Return the [x, y] coordinate for the center point of the cell that contains the specified text.  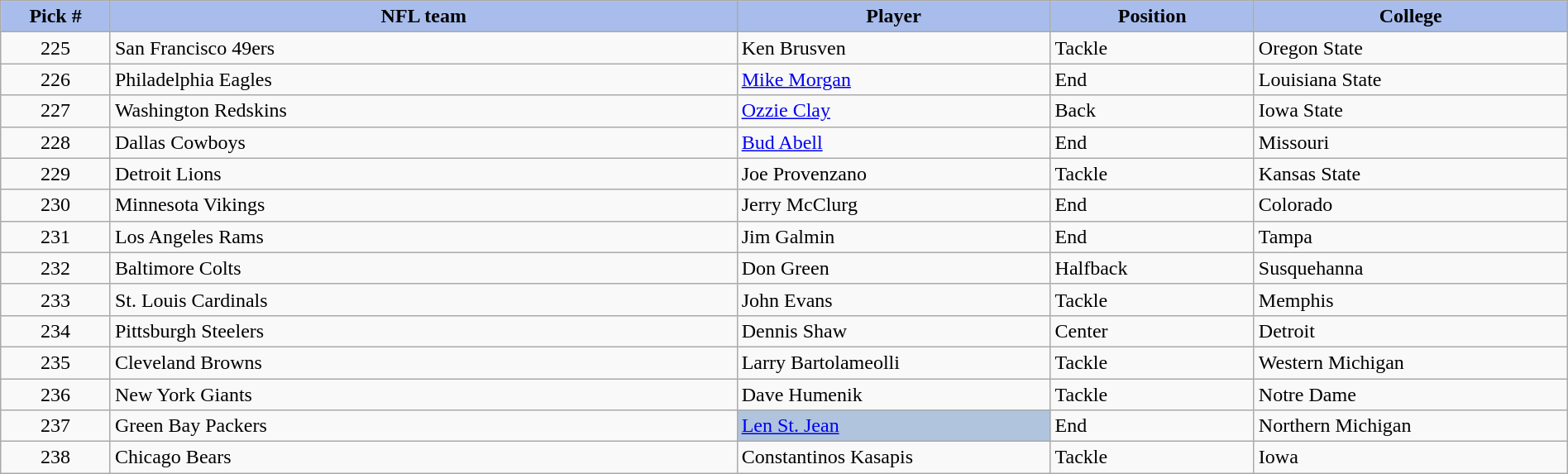
226 [56, 79]
234 [56, 331]
Baltimore Colts [423, 268]
Joe Provenzano [893, 174]
Back [1152, 111]
Minnesota Vikings [423, 205]
Player [893, 17]
231 [56, 237]
232 [56, 268]
Detroit [1411, 331]
Philadelphia Eagles [423, 79]
229 [56, 174]
Chicago Bears [423, 457]
Detroit Lions [423, 174]
Bud Abell [893, 142]
Dennis Shaw [893, 331]
New York Giants [423, 395]
233 [56, 299]
Louisiana State [1411, 79]
235 [56, 362]
Halfback [1152, 268]
Kansas State [1411, 174]
Washington Redskins [423, 111]
Larry Bartolameolli [893, 362]
Cleveland Browns [423, 362]
San Francisco 49ers [423, 48]
Memphis [1411, 299]
St. Louis Cardinals [423, 299]
Dave Humenik [893, 395]
Green Bay Packers [423, 426]
Mike Morgan [893, 79]
Western Michigan [1411, 362]
John Evans [893, 299]
225 [56, 48]
Missouri [1411, 142]
Jerry McClurg [893, 205]
College [1411, 17]
NFL team [423, 17]
Pick # [56, 17]
227 [56, 111]
Dallas Cowboys [423, 142]
Jim Galmin [893, 237]
228 [56, 142]
Susquehanna [1411, 268]
Constantinos Kasapis [893, 457]
Colorado [1411, 205]
Notre Dame [1411, 395]
Iowa State [1411, 111]
Ken Brusven [893, 48]
Center [1152, 331]
Los Angeles Rams [423, 237]
Len St. Jean [893, 426]
Oregon State [1411, 48]
Ozzie Clay [893, 111]
Iowa [1411, 457]
Position [1152, 17]
236 [56, 395]
230 [56, 205]
238 [56, 457]
Northern Michigan [1411, 426]
Don Green [893, 268]
Pittsburgh Steelers [423, 331]
Tampa [1411, 237]
237 [56, 426]
